Provide the (x, y) coordinate of the cell's center where the given text is located.  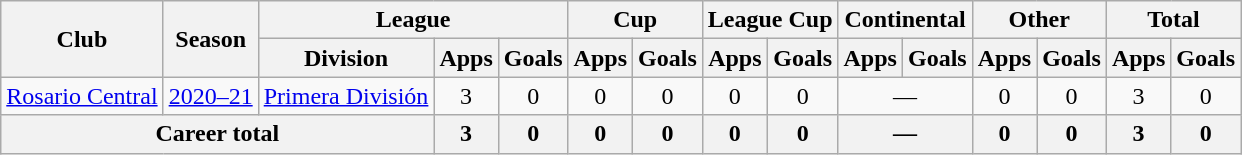
Division (346, 58)
Other (1039, 20)
2020–21 (210, 96)
Club (82, 39)
Primera División (346, 96)
Continental (905, 20)
League (413, 20)
Cup (635, 20)
League Cup (770, 20)
Season (210, 39)
Rosario Central (82, 96)
Career total (218, 134)
Total (1173, 20)
